Detect which cell encompasses the target text, then output its (X, Y) center coordinate. 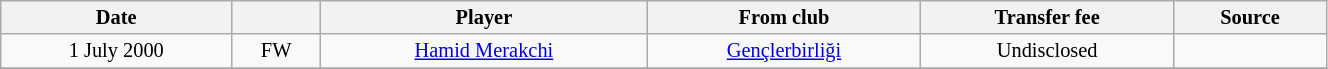
Gençlerbirliği (784, 51)
Date (116, 17)
Player (484, 17)
From club (784, 17)
Undisclosed (1048, 51)
Transfer fee (1048, 17)
Source (1250, 17)
FW (276, 51)
1 July 2000 (116, 51)
Hamid Merakchi (484, 51)
